Extract the (X, Y) coordinate from the center of the cell holding the provided text.  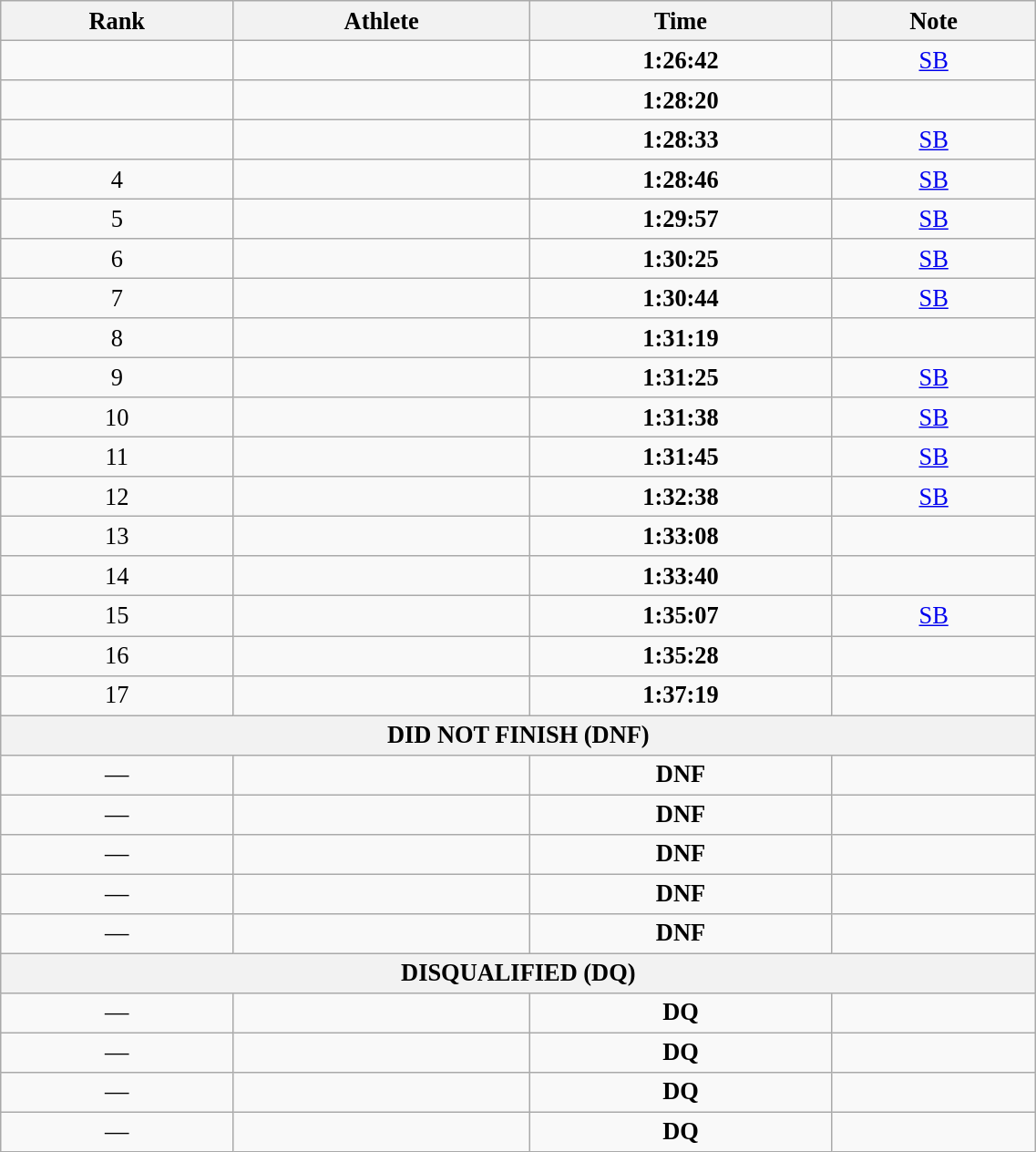
Athlete (382, 20)
1:28:46 (682, 180)
Note (933, 20)
1:31:45 (682, 457)
17 (117, 695)
DISQUALIFIED (DQ) (518, 972)
13 (117, 536)
1:30:25 (682, 259)
Rank (117, 20)
1:28:33 (682, 139)
1:37:19 (682, 695)
1:26:42 (682, 60)
1:29:57 (682, 219)
16 (117, 655)
6 (117, 259)
10 (117, 417)
1:31:19 (682, 338)
11 (117, 457)
4 (117, 180)
1:31:38 (682, 417)
1:33:40 (682, 576)
1:31:25 (682, 377)
DID NOT FINISH (DNF) (518, 735)
1:28:20 (682, 99)
1:35:28 (682, 655)
Time (682, 20)
7 (117, 298)
9 (117, 377)
1:35:07 (682, 616)
5 (117, 219)
1:30:44 (682, 298)
1:33:08 (682, 536)
12 (117, 497)
14 (117, 576)
1:32:38 (682, 497)
15 (117, 616)
8 (117, 338)
